Detect which cell encompasses the target text, then output its (x, y) center coordinate. 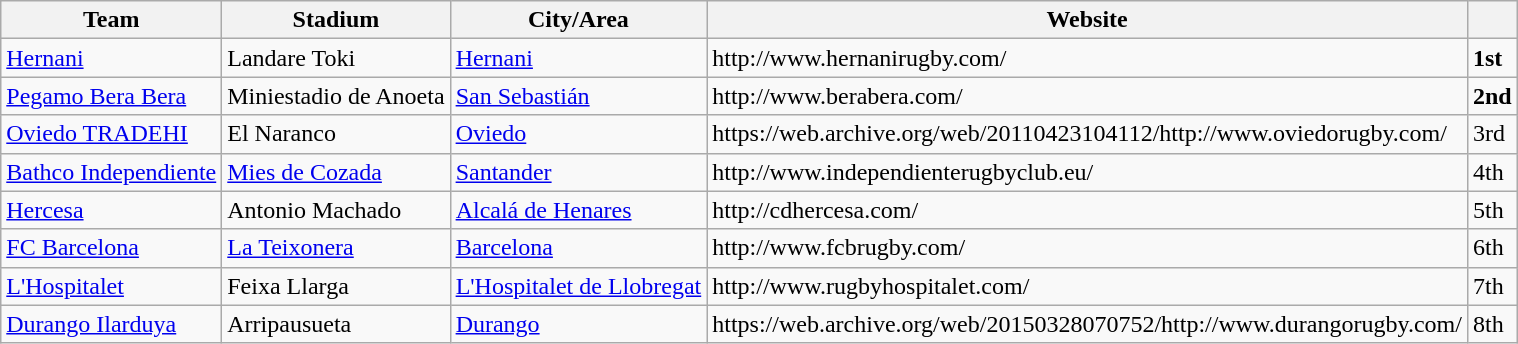
Pegamo Bera Bera (112, 96)
http://www.fcbrugby.com/ (1088, 248)
7th (1492, 286)
6th (1492, 248)
http://www.independienterugbyclub.eu/ (1088, 172)
Alcalá de Henares (578, 210)
City/Area (578, 20)
Miniestadio de Anoeta (336, 96)
Arripausueta (336, 324)
Stadium (336, 20)
3rd (1492, 134)
Landare Toki (336, 58)
Durango Ilarduya (112, 324)
Website (1088, 20)
Feixa Llarga (336, 286)
Bathco Independiente (112, 172)
http://cdhercesa.com/ (1088, 210)
1st (1492, 58)
L'Hospitalet de Llobregat (578, 286)
Team (112, 20)
http://www.berabera.com/ (1088, 96)
Oviedo (578, 134)
https://web.archive.org/web/20150328070752/http://www.durangorugby.com/ (1088, 324)
Barcelona (578, 248)
Oviedo TRADEHI (112, 134)
Santander (578, 172)
8th (1492, 324)
2nd (1492, 96)
Mies de Cozada (336, 172)
Hercesa (112, 210)
4th (1492, 172)
Antonio Machado (336, 210)
San Sebastián (578, 96)
La Teixonera (336, 248)
Durango (578, 324)
5th (1492, 210)
El Naranco (336, 134)
FC Barcelona (112, 248)
L'Hospitalet (112, 286)
http://www.rugbyhospitalet.com/ (1088, 286)
https://web.archive.org/web/20110423104112/http://www.oviedorugby.com/ (1088, 134)
http://www.hernanirugby.com/ (1088, 58)
